Return the [X, Y] coordinate for the center point of the cell that contains the specified text.  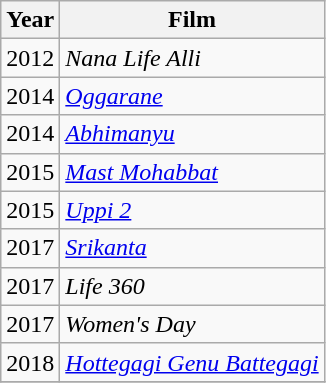
Oggarane [192, 96]
Uppi 2 [192, 210]
Women's Day [192, 324]
Hottegagi Genu Battegagi [192, 362]
Film [192, 20]
2012 [30, 58]
Srikanta [192, 248]
Abhimanyu [192, 134]
Mast Mohabbat [192, 172]
2018 [30, 362]
Life 360 [192, 286]
Year [30, 20]
Nana Life Alli [192, 58]
